Identify which cell holds the provided text, then report its [x, y] central coordinate. 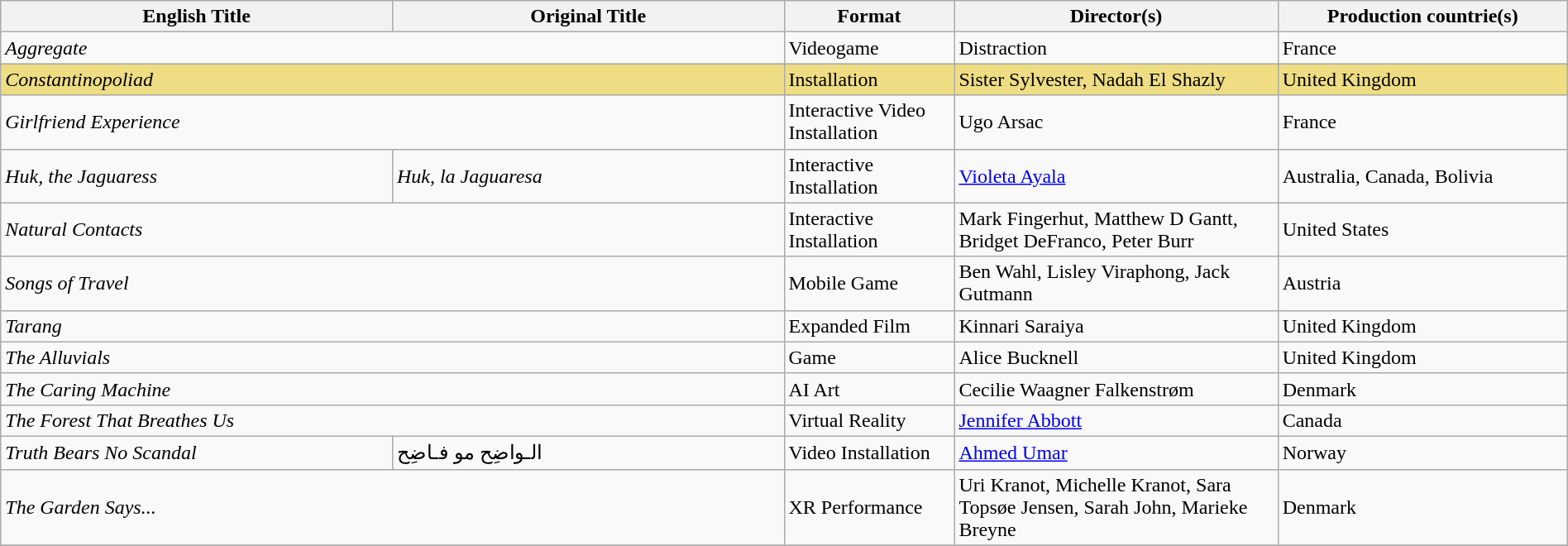
Game [869, 357]
Videogame [869, 48]
Ahmed Umar [1116, 453]
Austria [1422, 283]
Constantinopoliad [392, 79]
Expanded Film [869, 326]
Mark Fingerhut, Matthew D Gantt, Bridget DeFranco, Peter Burr [1116, 230]
Canada [1422, 420]
Huk, the Jaguaress [197, 175]
Production countrie(s) [1422, 17]
Songs of Travel [392, 283]
The Forest That Breathes Us [392, 420]
Alice Bucknell [1116, 357]
Uri Kranot, Michelle Kranot, Sara Topsøe Jensen, Sarah John, Marieke Breyne [1116, 507]
Ben Wahl, Lisley Viraphong, Jack Gutmann [1116, 283]
Truth Bears No Scandal [197, 453]
Australia, Canada, Bolivia [1422, 175]
United States [1422, 230]
الـواضِح مو فـاضِح [588, 453]
Natural Contacts [392, 230]
Cecilie Waagner Falkenstrøm [1116, 389]
AI Art [869, 389]
Original Title [588, 17]
Mobile Game [869, 283]
Aggregate [392, 48]
Norway [1422, 453]
Tarang [392, 326]
Sister Sylvester, Nadah El Shazly [1116, 79]
Girlfriend Experience [392, 122]
Ugo Arsac [1116, 122]
Virtual Reality [869, 420]
XR Performance [869, 507]
Interactive Video Installation [869, 122]
The Caring Machine [392, 389]
Violeta Ayala [1116, 175]
Format [869, 17]
Installation [869, 79]
English Title [197, 17]
The Alluvials [392, 357]
Jennifer Abbott [1116, 420]
Director(s) [1116, 17]
Video Installation [869, 453]
Huk, la Jaguaresa [588, 175]
Kinnari Saraiya [1116, 326]
The Garden Says... [392, 507]
Distraction [1116, 48]
